Capture the cell that displays the provided text and extract its (X, Y) central coordinate. 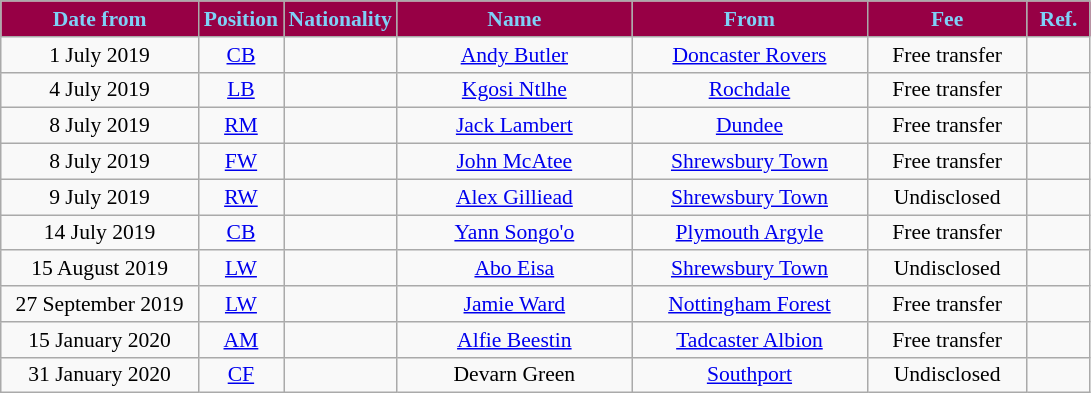
31 January 2020 (100, 375)
RM (240, 126)
4 July 2019 (100, 90)
Fee (947, 19)
Dundee (750, 126)
Alfie Beestin (514, 340)
Doncaster Rovers (750, 55)
Date from (100, 19)
Jack Lambert (514, 126)
FW (240, 162)
From (750, 19)
9 July 2019 (100, 197)
Ref. (1058, 19)
Yann Songo'o (514, 233)
Kgosi Ntlhe (514, 90)
15 January 2020 (100, 340)
Alex Gilliead (514, 197)
Jamie Ward (514, 304)
AM (240, 340)
Abo Eisa (514, 269)
Plymouth Argyle (750, 233)
Andy Butler (514, 55)
14 July 2019 (100, 233)
1 July 2019 (100, 55)
RW (240, 197)
Tadcaster Albion (750, 340)
Southport (750, 375)
LB (240, 90)
27 September 2019 (100, 304)
Rochdale (750, 90)
Nationality (340, 19)
15 August 2019 (100, 269)
John McAtee (514, 162)
Devarn Green (514, 375)
CF (240, 375)
Nottingham Forest (750, 304)
Name (514, 19)
Position (240, 19)
